Capture the cell that displays the provided text and extract its (X, Y) central coordinate. 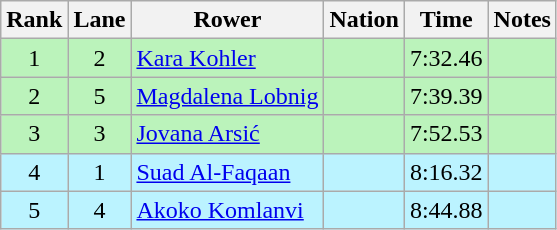
Rower (228, 20)
Suad Al-Faqaan (228, 172)
Nation (364, 20)
Magdalena Lobnig (228, 96)
Akoko Komlanvi (228, 210)
Jovana Arsić (228, 134)
7:52.53 (446, 134)
Time (446, 20)
Notes (522, 20)
Rank (34, 20)
7:39.39 (446, 96)
7:32.46 (446, 58)
Kara Kohler (228, 58)
8:16.32 (446, 172)
Lane (100, 20)
8:44.88 (446, 210)
